Locate the cell with the specified text and output its (x, y) center coordinate. 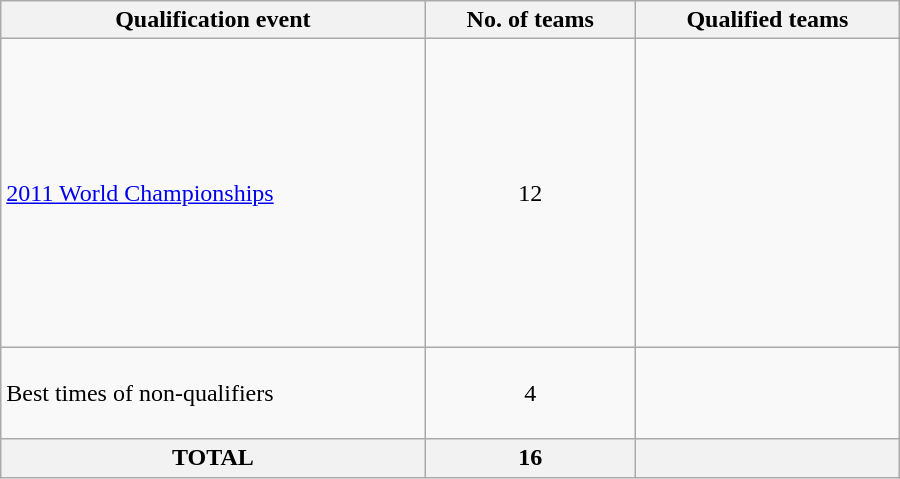
Best times of non-qualifiers (213, 393)
No. of teams (530, 20)
TOTAL (213, 458)
2011 World Championships (213, 193)
12 (530, 193)
Qualification event (213, 20)
4 (530, 393)
Qualified teams (768, 20)
16 (530, 458)
